Provide the (X, Y) coordinate of the cell's center where the given text is located.  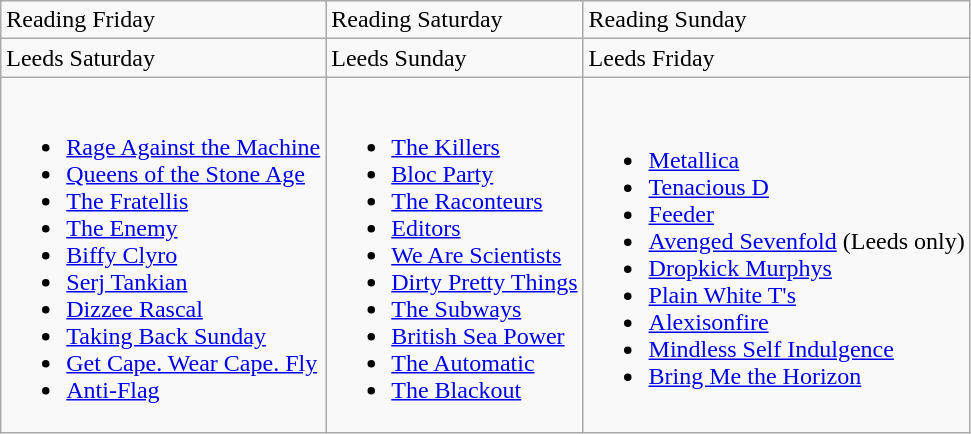
MetallicaTenacious DFeederAvenged Sevenfold (Leeds only)Dropkick MurphysPlain White T'sAlexisonfireMindless Self IndulgenceBring Me the Horizon (776, 255)
Leeds Friday (776, 58)
Reading Friday (164, 20)
Leeds Sunday (454, 58)
The KillersBloc PartyThe RaconteursEditorsWe Are ScientistsDirty Pretty ThingsThe SubwaysBritish Sea PowerThe AutomaticThe Blackout (454, 255)
Reading Sunday (776, 20)
Reading Saturday (454, 20)
Leeds Saturday (164, 58)
